Detect which cell encompasses the target text, then output its [x, y] center coordinate. 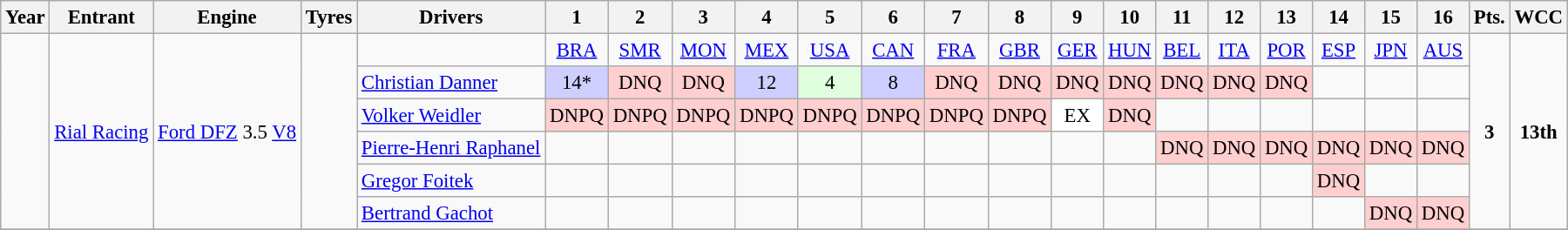
ITA [1234, 51]
11 [1182, 17]
7 [956, 17]
GER [1078, 51]
AUS [1443, 51]
Tyres [328, 17]
3 [704, 17]
6 [894, 17]
Pts. [1490, 17]
HUN [1130, 51]
5 [829, 17]
2 [639, 17]
FRA [956, 51]
Volker Weidler [451, 116]
BRA [577, 51]
9 [1078, 17]
ESP [1339, 51]
Pierre-Henri Raphanel [451, 148]
Drivers [451, 17]
Gregor Foitek [451, 181]
POR [1287, 51]
GBR [1019, 51]
Bertrand Gachot [451, 213]
15 [1391, 17]
USA [829, 51]
WCC [1538, 17]
13 [1287, 17]
Engine [227, 17]
BEL [1182, 51]
10 [1130, 17]
CAN [894, 51]
Year [25, 17]
MEX [767, 51]
SMR [639, 51]
JPN [1391, 51]
MON [704, 51]
1 [577, 17]
EX [1078, 116]
14 [1339, 17]
16 [1443, 17]
14* [577, 83]
Christian Danner [451, 83]
Entrant [101, 17]
